From the cell containing the given text, extract its center point as (x, y) coordinate. 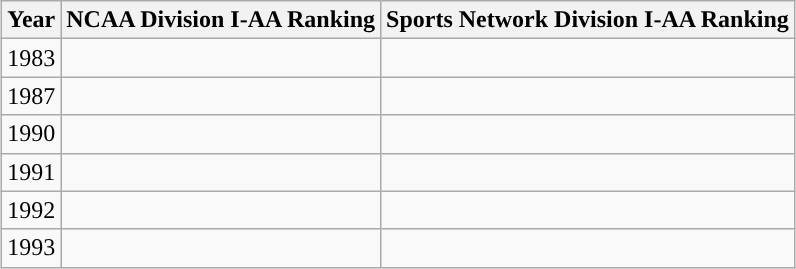
1992 (32, 210)
1990 (32, 134)
1987 (32, 96)
1991 (32, 172)
1983 (32, 58)
1993 (32, 248)
NCAA Division I-AA Ranking (221, 20)
Sports Network Division I-AA Ranking (588, 20)
Year (32, 20)
